Search for the cell housing the specified text and yield its (x, y) center coordinate. 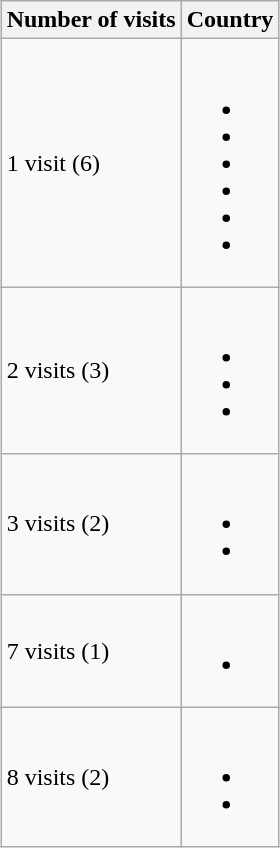
Country (230, 20)
Number of visits (91, 20)
1 visit (6) (91, 163)
2 visits (3) (91, 370)
3 visits (2) (91, 524)
7 visits (1) (91, 650)
8 visits (2) (91, 777)
